Detect which cell encompasses the target text, then output its (x, y) center coordinate. 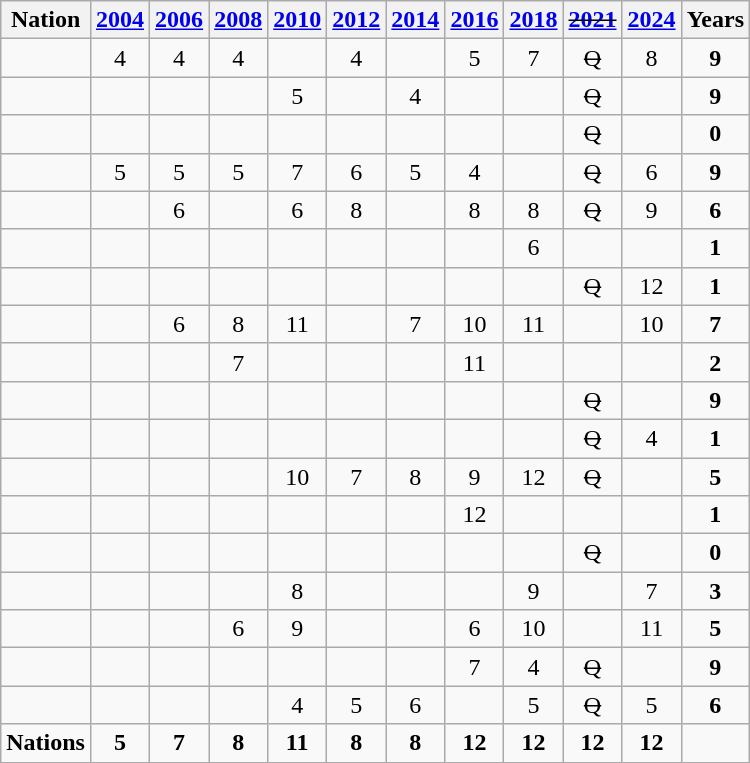
2024 (652, 20)
Nations (46, 743)
Years (715, 20)
Nation (46, 20)
2018 (534, 20)
2012 (356, 20)
2 (715, 362)
2014 (416, 20)
2008 (238, 20)
2010 (298, 20)
2016 (474, 20)
3 (715, 591)
2021 (592, 20)
2004 (120, 20)
2006 (180, 20)
